Pinpoint the cell where the given text exists, returning its [x, y] midpoint coordinate. 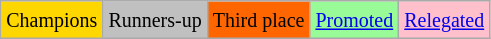
Runners-up [155, 20]
Champions [52, 20]
Relegated [444, 20]
Promoted [354, 20]
Third place [258, 20]
